Find where the given text appears and provide that cell's center as (x, y) coordinate. 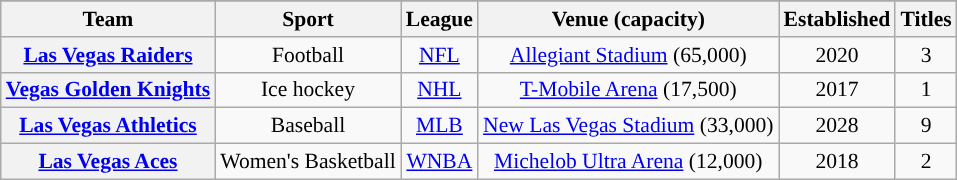
League (440, 19)
Las Vegas Raiders (108, 55)
3 (926, 55)
Michelob Ultra Arena (12,000) (628, 162)
1 (926, 90)
Team (108, 19)
Baseball (308, 126)
NHL (440, 90)
2020 (838, 55)
2018 (838, 162)
2028 (838, 126)
Titles (926, 19)
9 (926, 126)
Sport (308, 19)
Vegas Golden Knights (108, 90)
Las Vegas Aces (108, 162)
NFL (440, 55)
2017 (838, 90)
New Las Vegas Stadium (33,000) (628, 126)
Ice hockey (308, 90)
Venue (capacity) (628, 19)
Established (838, 19)
MLB (440, 126)
Football (308, 55)
Las Vegas Athletics (108, 126)
WNBA (440, 162)
Allegiant Stadium (65,000) (628, 55)
T-Mobile Arena (17,500) (628, 90)
Women's Basketball (308, 162)
2 (926, 162)
